Pinpoint the cell where the given text exists, returning its [x, y] midpoint coordinate. 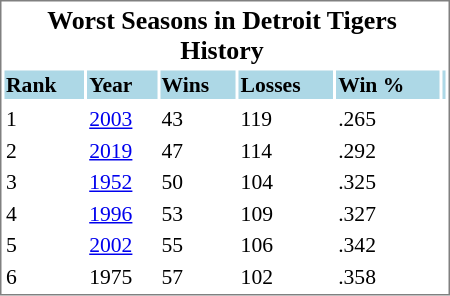
50 [198, 182]
114 [286, 150]
47 [198, 150]
119 [286, 119]
2 [44, 150]
Worst Seasons in Detroit Tigers History [222, 36]
Win % [388, 84]
106 [286, 245]
2019 [122, 150]
109 [286, 214]
1952 [122, 182]
Rank [44, 84]
5 [44, 245]
.265 [388, 119]
3 [44, 182]
.327 [388, 214]
102 [286, 276]
43 [198, 119]
.342 [388, 245]
.325 [388, 182]
1975 [122, 276]
2003 [122, 119]
1996 [122, 214]
6 [44, 276]
57 [198, 276]
55 [198, 245]
1 [44, 119]
104 [286, 182]
53 [198, 214]
Year [122, 84]
Wins [198, 84]
.358 [388, 276]
.292 [388, 150]
2002 [122, 245]
4 [44, 214]
Losses [286, 84]
